Provide the (x, y) coordinate of the cell's center where the given text is located.  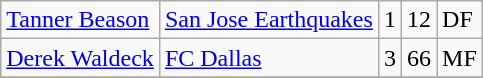
3 (390, 58)
DF (460, 20)
Derek Waldeck (80, 58)
FC Dallas (268, 58)
Tanner Beason (80, 20)
66 (418, 58)
12 (418, 20)
1 (390, 20)
MF (460, 58)
San Jose Earthquakes (268, 20)
